Provide the [x, y] coordinate of the cell's center where the given text is located.  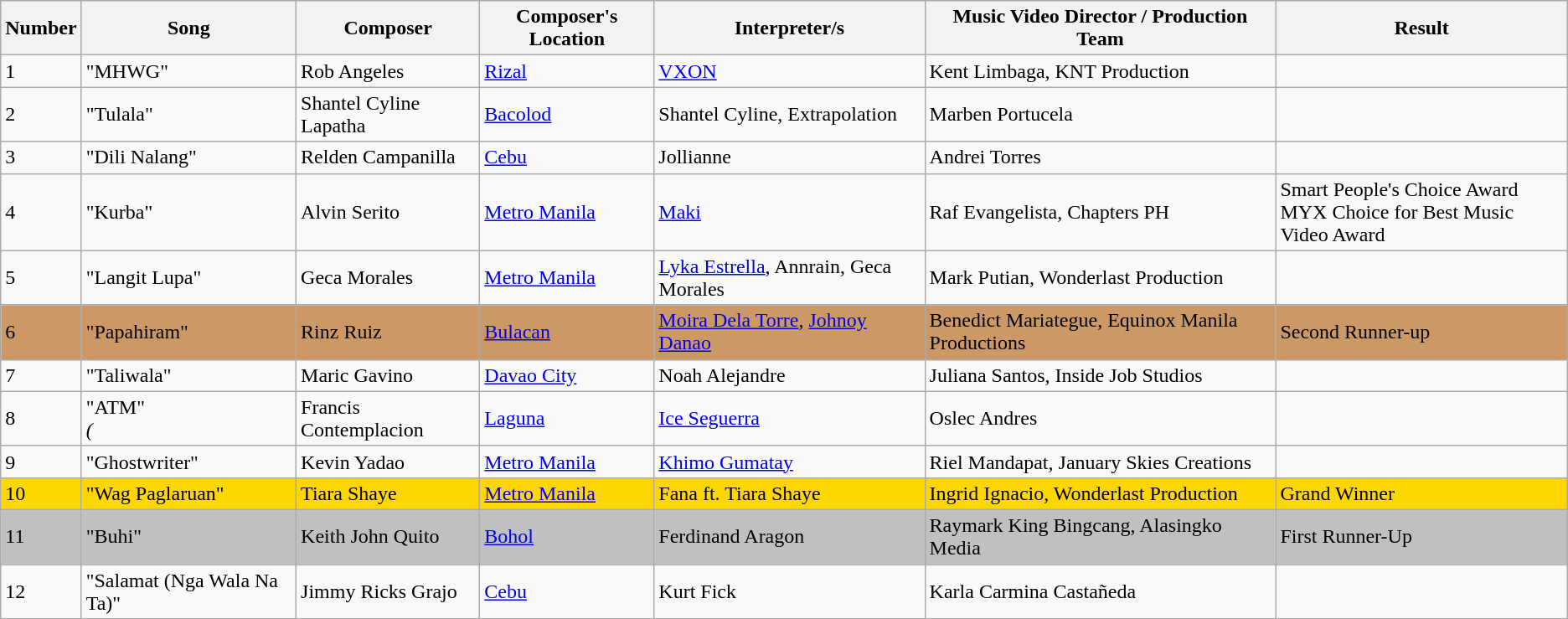
"Tulala" [188, 114]
Juliana Santos, Inside Job Studios [1101, 375]
Maric Gavino [389, 375]
Laguna [567, 419]
8 [41, 419]
Rinz Ruiz [389, 332]
"MHWG" [188, 71]
Song [188, 28]
Jimmy Ricks Grajo [389, 591]
Second Runner-up [1421, 332]
"Salamat (Nga Wala Na Ta)" [188, 591]
Ice Seguerra [789, 419]
Smart People's Choice AwardMYX Choice for Best Music Video Award [1421, 212]
Karla Carmina Castañeda [1101, 591]
9 [41, 462]
Relden Campanilla [389, 157]
Shantel Cyline, Extrapolation [789, 114]
"Wag Paglaruan" [188, 493]
"Kurba" [188, 212]
Keith John Quito [389, 536]
6 [41, 332]
First Runner-Up [1421, 536]
Raymark King Bingcang, Alasingko Media [1101, 536]
Davao City [567, 375]
5 [41, 278]
VXON [789, 71]
Fana ft. Tiara Shaye [789, 493]
Rizal [567, 71]
"Langit Lupa" [188, 278]
Andrei Torres [1101, 157]
"Buhi" [188, 536]
Jollianne [789, 157]
2 [41, 114]
Oslec Andres [1101, 419]
Grand Winner [1421, 493]
"Ghostwriter" [188, 462]
Marben Portucela [1101, 114]
10 [41, 493]
Interpreter/s [789, 28]
Noah Alejandre [789, 375]
Khimo Gumatay [789, 462]
7 [41, 375]
Bacolod [567, 114]
Music Video Director / Production Team [1101, 28]
Kurt Fick [789, 591]
Moira Dela Torre, Johnoy Danao [789, 332]
Number [41, 28]
Rob Angeles [389, 71]
Lyka Estrella, Annrain, Geca Morales [789, 278]
Mark Putian, Wonderlast Production [1101, 278]
11 [41, 536]
Francis Contemplacion [389, 419]
Composer's Location [567, 28]
Raf Evangelista, Chapters PH [1101, 212]
4 [41, 212]
Ferdinand Aragon [789, 536]
Bulacan [567, 332]
Kevin Yadao [389, 462]
Geca Morales [389, 278]
Tiara Shaye [389, 493]
1 [41, 71]
Shantel Cyline Lapatha [389, 114]
3 [41, 157]
Bohol [567, 536]
Maki [789, 212]
"Taliwala" [188, 375]
Result [1421, 28]
"Dili Nalang" [188, 157]
Kent Limbaga, KNT Production [1101, 71]
Ingrid Ignacio, Wonderlast Production [1101, 493]
Benedict Mariategue, Equinox Manila Productions [1101, 332]
Composer [389, 28]
12 [41, 591]
Alvin Serito [389, 212]
"ATM"( [188, 419]
Riel Mandapat, January Skies Creations [1101, 462]
"Papahiram" [188, 332]
